Determine the (x, y) coordinate at the center of the cell enclosing the given text.  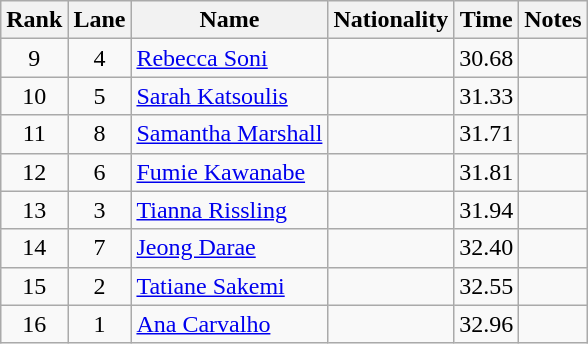
15 (34, 286)
9 (34, 58)
31.94 (486, 210)
1 (100, 324)
32.55 (486, 286)
16 (34, 324)
Notes (553, 20)
11 (34, 134)
13 (34, 210)
31.71 (486, 134)
Sarah Katsoulis (230, 96)
Rebecca Soni (230, 58)
30.68 (486, 58)
Fumie Kawanabe (230, 172)
Tianna Rissling (230, 210)
14 (34, 248)
Name (230, 20)
31.33 (486, 96)
2 (100, 286)
Samantha Marshall (230, 134)
10 (34, 96)
Ana Carvalho (230, 324)
31.81 (486, 172)
Lane (100, 20)
32.96 (486, 324)
Rank (34, 20)
5 (100, 96)
12 (34, 172)
8 (100, 134)
3 (100, 210)
32.40 (486, 248)
Time (486, 20)
4 (100, 58)
Nationality (391, 20)
Jeong Darae (230, 248)
Tatiane Sakemi (230, 286)
6 (100, 172)
7 (100, 248)
